Detect which cell encompasses the target text, then output its (x, y) center coordinate. 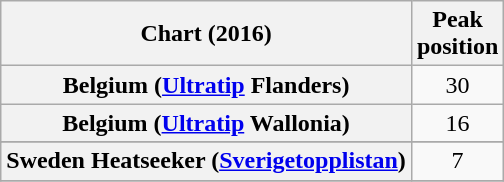
7 (457, 161)
16 (457, 123)
Sweden Heatseeker (Sverigetopplistan) (206, 161)
Belgium (Ultratip Wallonia) (206, 123)
30 (457, 85)
Chart (2016) (206, 34)
Belgium (Ultratip Flanders) (206, 85)
Peakposition (457, 34)
